Output the (x, y) coordinate of the center of the cell containing the given text.  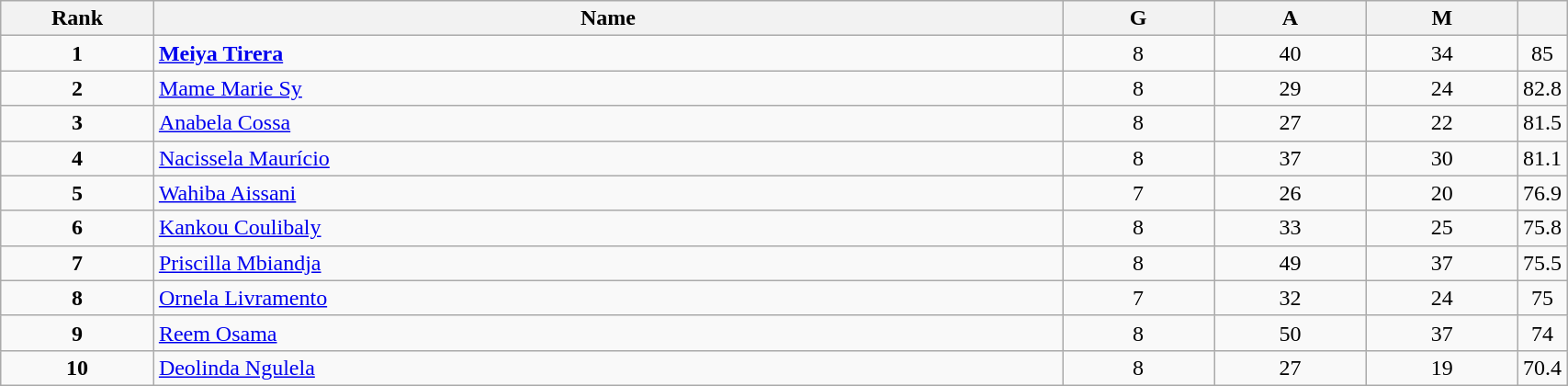
75.8 (1543, 228)
19 (1442, 368)
26 (1290, 193)
4 (77, 158)
Wahiba Aissani (608, 193)
2 (77, 88)
Rank (77, 18)
22 (1442, 123)
Nacissela Maurício (608, 158)
30 (1442, 158)
81.1 (1543, 158)
Mame Marie Sy (608, 88)
Priscilla Mbiandja (608, 263)
5 (77, 193)
50 (1290, 333)
Name (608, 18)
40 (1290, 53)
Kankou Coulibaly (608, 228)
74 (1543, 333)
34 (1442, 53)
Deolinda Ngulela (608, 368)
49 (1290, 263)
Anabela Cossa (608, 123)
75.5 (1543, 263)
29 (1290, 88)
75 (1543, 298)
3 (77, 123)
A (1290, 18)
G (1139, 18)
25 (1442, 228)
10 (77, 368)
70.4 (1543, 368)
Reem Osama (608, 333)
9 (77, 333)
20 (1442, 193)
82.8 (1543, 88)
M (1442, 18)
33 (1290, 228)
32 (1290, 298)
76.9 (1543, 193)
Ornela Livramento (608, 298)
85 (1543, 53)
81.5 (1543, 123)
6 (77, 228)
Meiya Tirera (608, 53)
1 (77, 53)
